Identify which cell holds the provided text, then report its [X, Y] central coordinate. 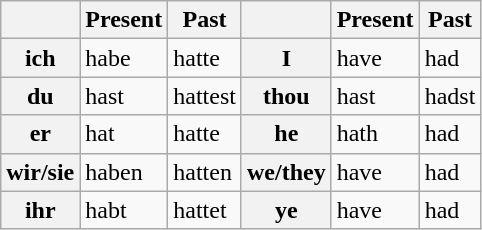
haben [124, 172]
habe [124, 58]
habt [124, 210]
hattet [205, 210]
hat [124, 134]
er [40, 134]
we/they [286, 172]
ihr [40, 210]
he [286, 134]
du [40, 96]
hath [375, 134]
hadst [450, 96]
thou [286, 96]
I [286, 58]
hatten [205, 172]
hattest [205, 96]
ye [286, 210]
wir/sie [40, 172]
ich [40, 58]
